For the text-containing cell, return its midpoint in [X, Y] coordinate format. 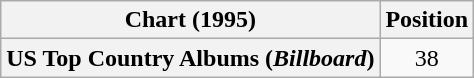
Chart (1995) [190, 20]
38 [427, 58]
Position [427, 20]
US Top Country Albums (Billboard) [190, 58]
